For the text-containing cell, return its midpoint in [x, y] coordinate format. 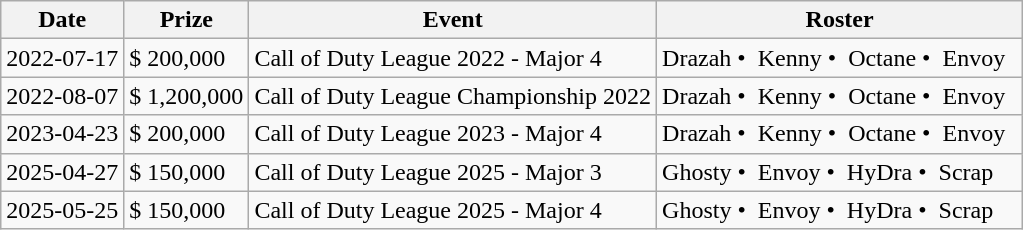
2022-08-07 [62, 96]
Call of Duty League 2022 - Major 4 [453, 58]
2025-04-27 [62, 172]
Call of Duty League Championship 2022 [453, 96]
Call of Duty League 2025 - Major 3 [453, 172]
2022-07-17 [62, 58]
Date [62, 20]
Prize [186, 20]
Call of Duty League 2023 - Major 4 [453, 134]
2023-04-23 [62, 134]
Event [453, 20]
$ 1,200,000 [186, 96]
2025-05-25 [62, 210]
Roster [840, 20]
Call of Duty League 2025 - Major 4 [453, 210]
